Search for the cell housing the specified text and yield its (X, Y) center coordinate. 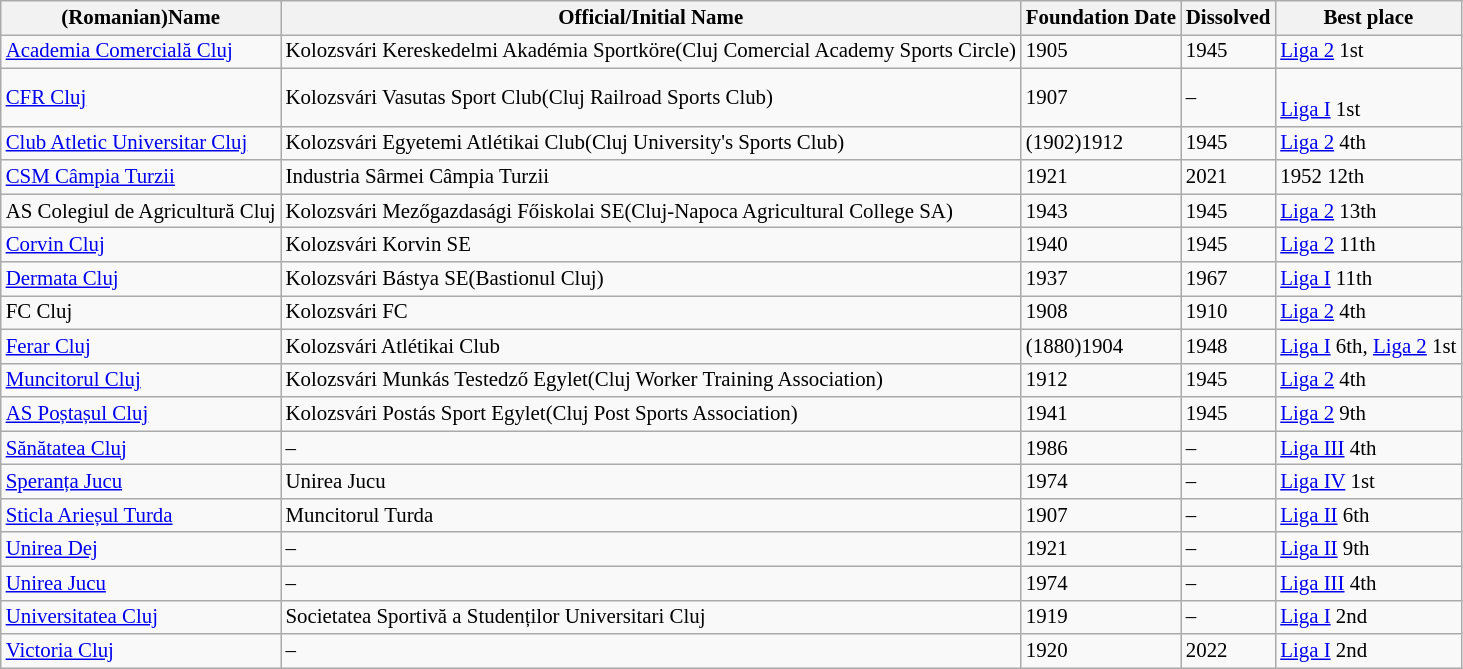
Societatea Sportivă a Studenților Universitari Cluj (651, 617)
(Romanian)Name (141, 18)
Speranța Jucu (141, 482)
1910 (1228, 312)
Victoria Cluj (141, 651)
1937 (1101, 279)
Kolozsvári Atlétikai Club (651, 346)
CSM Câmpia Turzii (141, 177)
Liga I 6th, Liga 2 1st (1368, 346)
Sticla Arieșul Turda (141, 515)
1943 (1101, 211)
2021 (1228, 177)
Kolozsvári Vasutas Sport Club(Cluj Railroad Sports Club) (651, 97)
Industria Sârmei Câmpia Turzii (651, 177)
Kolozsvári Korvin SE (651, 245)
Kolozsvári Munkás Testedző Egylet(Cluj Worker Training Association) (651, 380)
Muncitorul Cluj (141, 380)
Kolozsvári FC (651, 312)
Liga I 11th (1368, 279)
AS Poștașul Cluj (141, 414)
FC Cluj (141, 312)
Liga 2 9th (1368, 414)
1986 (1101, 448)
Kolozsvári Kereskedelmi Akadémia Sportköre(Cluj Comercial Academy Sports Circle) (651, 51)
1920 (1101, 651)
(1880)1904 (1101, 346)
Liga II 9th (1368, 549)
Liga 2 1st (1368, 51)
Liga I 1st (1368, 97)
Kolozsvári Egyetemi Atlétikai Club(Cluj University's Sports Club) (651, 143)
Dissolved (1228, 18)
1948 (1228, 346)
Corvin Cluj (141, 245)
Best place (1368, 18)
Muncitorul Turda (651, 515)
(1902)1912 (1101, 143)
1967 (1228, 279)
Ferar Cluj (141, 346)
Kolozsvári Postás Sport Egylet(Cluj Post Sports Association) (651, 414)
1908 (1101, 312)
1919 (1101, 617)
Liga 2 13th (1368, 211)
Liga II 6th (1368, 515)
Club Atletic Universitar Cluj (141, 143)
1941 (1101, 414)
Sănătatea Cluj (141, 448)
Academia Comercială Cluj (141, 51)
AS Colegiul de Agricultură Cluj (141, 211)
Kolozsvári Bástya SE(Bastionul Cluj) (651, 279)
Liga IV 1st (1368, 482)
1912 (1101, 380)
1952 12th (1368, 177)
Universitatea Cluj (141, 617)
Official/Initial Name (651, 18)
Unirea Dej (141, 549)
1905 (1101, 51)
Kolozsvári Mezőgazdasági Főiskolai SE(Cluj-Napoca Agricultural College SA) (651, 211)
Dermata Cluj (141, 279)
Foundation Date (1101, 18)
Liga 2 11th (1368, 245)
CFR Cluj (141, 97)
2022 (1228, 651)
1940 (1101, 245)
